Extract the [x, y] coordinate from the center of the cell holding the provided text.  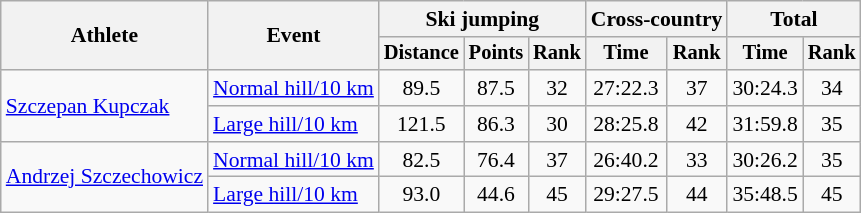
87.5 [496, 88]
31:59.8 [764, 124]
Distance [422, 54]
86.3 [496, 124]
35:48.5 [764, 195]
Ski jumping [482, 19]
30:24.3 [764, 88]
93.0 [422, 195]
76.4 [496, 160]
32 [557, 88]
Total [794, 19]
33 [696, 160]
44.6 [496, 195]
44 [696, 195]
82.5 [422, 160]
26:40.2 [626, 160]
29:27.5 [626, 195]
121.5 [422, 124]
30:26.2 [764, 160]
Event [294, 36]
89.5 [422, 88]
30 [557, 124]
Andrzej Szczechowicz [104, 178]
Szczepan Kupczak [104, 106]
Points [496, 54]
27:22.3 [626, 88]
Athlete [104, 36]
28:25.8 [626, 124]
34 [832, 88]
42 [696, 124]
Cross-country [657, 19]
